Search for the cell housing the specified text and yield its [X, Y] center coordinate. 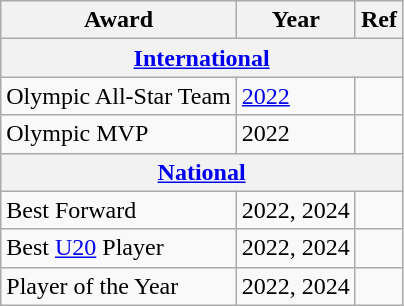
Player of the Year [119, 286]
Olympic MVP [119, 134]
Award [119, 20]
Year [296, 20]
Olympic All-Star Team [119, 96]
Best Forward [119, 210]
Ref [378, 20]
Best U20 Player [119, 248]
International [202, 58]
National [202, 172]
